Capture the cell that displays the provided text and extract its [X, Y] central coordinate. 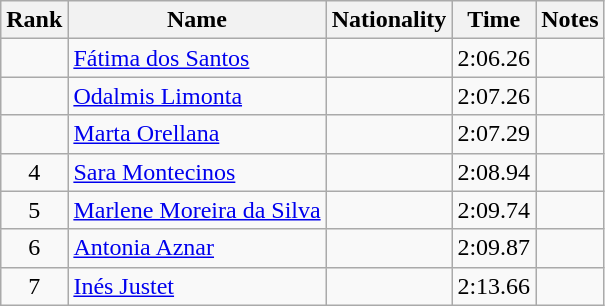
6 [34, 248]
Antonia Aznar [197, 248]
2:08.94 [494, 172]
Marlene Moreira da Silva [197, 210]
2:07.29 [494, 134]
2:13.66 [494, 286]
Time [494, 20]
2:09.87 [494, 248]
7 [34, 286]
Name [197, 20]
Sara Montecinos [197, 172]
2:09.74 [494, 210]
2:06.26 [494, 58]
5 [34, 210]
Fátima dos Santos [197, 58]
2:07.26 [494, 96]
Marta Orellana [197, 134]
4 [34, 172]
Inés Justet [197, 286]
Nationality [389, 20]
Rank [34, 20]
Notes [570, 20]
Odalmis Limonta [197, 96]
